Detect which cell encompasses the target text, then output its (X, Y) center coordinate. 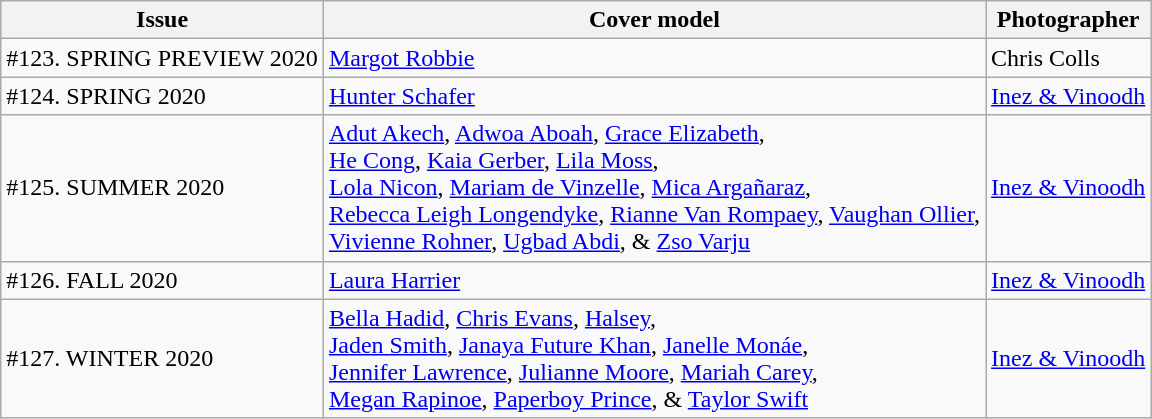
Hunter Schafer (654, 96)
Issue (162, 20)
#124. SPRING 2020 (162, 96)
Cover model (654, 20)
Chris Colls (1068, 58)
#125. SUMMER 2020 (162, 188)
Laura Harrier (654, 280)
Photographer (1068, 20)
Margot Robbie (654, 58)
#123. SPRING PREVIEW 2020 (162, 58)
#126. FALL 2020 (162, 280)
#127. WINTER 2020 (162, 358)
